Search for the cell housing the specified text and yield its [x, y] center coordinate. 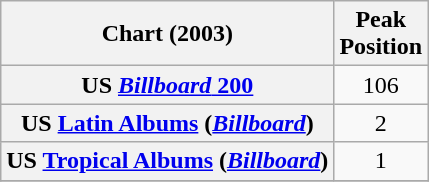
Peak Position [381, 34]
US Billboard 200 [168, 85]
2 [381, 123]
106 [381, 85]
US Tropical Albums (Billboard) [168, 161]
Chart (2003) [168, 34]
1 [381, 161]
US Latin Albums (Billboard) [168, 123]
